Identify which cell holds the provided text, then report its (x, y) central coordinate. 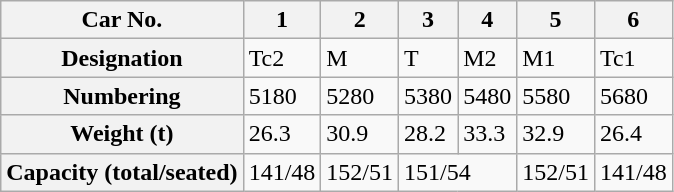
33.3 (488, 134)
5680 (633, 96)
5380 (428, 96)
26.4 (633, 134)
28.2 (428, 134)
Weight (t) (122, 134)
6 (633, 20)
1 (282, 20)
5480 (488, 96)
4 (488, 20)
26.3 (282, 134)
5580 (556, 96)
Tc2 (282, 58)
2 (360, 20)
M (360, 58)
5280 (360, 96)
151/54 (458, 172)
Designation (122, 58)
5 (556, 20)
30.9 (360, 134)
Numbering (122, 96)
Tc1 (633, 58)
T (428, 58)
Capacity (total/seated) (122, 172)
32.9 (556, 134)
5180 (282, 96)
M2 (488, 58)
3 (428, 20)
Car No. (122, 20)
M1 (556, 58)
